Locate the cell with the specified text and output its (x, y) center coordinate. 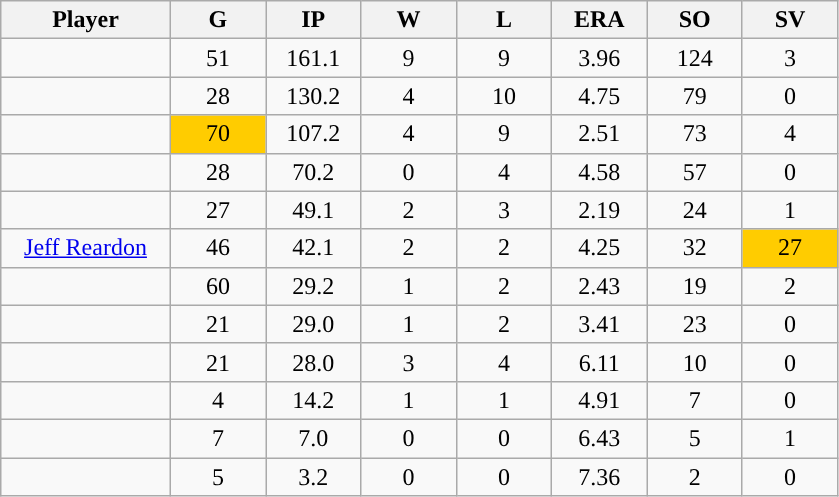
6.43 (600, 438)
107.2 (314, 134)
24 (694, 210)
4.91 (600, 400)
124 (694, 58)
19 (694, 286)
42.1 (314, 248)
6.11 (600, 362)
29.2 (314, 286)
ERA (600, 20)
46 (218, 248)
4.75 (600, 96)
IP (314, 20)
161.1 (314, 58)
Jeff Reardon (86, 248)
Player (86, 20)
L (504, 20)
2.19 (600, 210)
3.96 (600, 58)
60 (218, 286)
3.41 (600, 324)
70.2 (314, 172)
79 (694, 96)
4.25 (600, 248)
7.0 (314, 438)
2.51 (600, 134)
7.36 (600, 477)
4.58 (600, 172)
51 (218, 58)
73 (694, 134)
G (218, 20)
3.2 (314, 477)
57 (694, 172)
SO (694, 20)
29.0 (314, 324)
28.0 (314, 362)
14.2 (314, 400)
SV (790, 20)
W (408, 20)
49.1 (314, 210)
130.2 (314, 96)
32 (694, 248)
70 (218, 134)
23 (694, 324)
2.43 (600, 286)
